Identify which cell holds the provided text, then report its (X, Y) central coordinate. 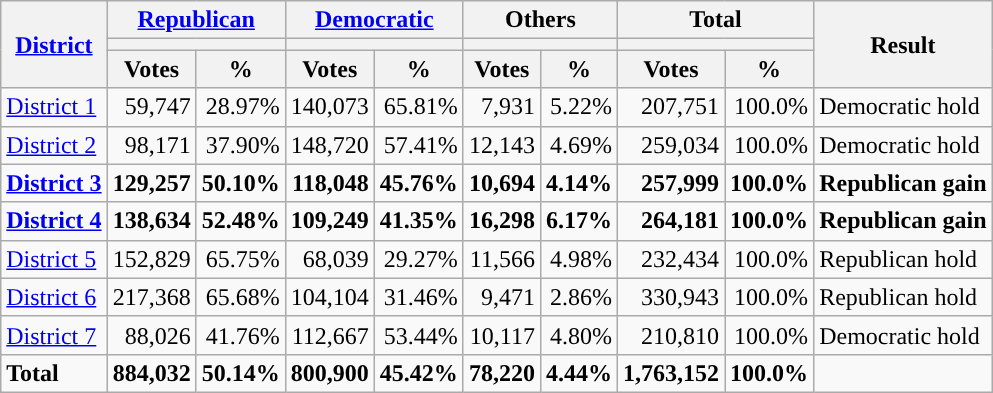
District 2 (54, 145)
4.14% (578, 183)
10,694 (502, 183)
9,471 (502, 297)
207,751 (670, 107)
District 7 (54, 335)
16,298 (502, 221)
41.76% (240, 335)
29.27% (418, 259)
259,034 (670, 145)
78,220 (502, 373)
330,943 (670, 297)
45.42% (418, 373)
217,368 (152, 297)
129,257 (152, 183)
District (54, 44)
148,720 (330, 145)
2.86% (578, 297)
88,026 (152, 335)
4.44% (578, 373)
5.22% (578, 107)
138,634 (152, 221)
257,999 (670, 183)
28.97% (240, 107)
District 4 (54, 221)
52.48% (240, 221)
65.68% (240, 297)
140,073 (330, 107)
Democratic (374, 20)
District 1 (54, 107)
109,249 (330, 221)
232,434 (670, 259)
District 5 (54, 259)
59,747 (152, 107)
4.69% (578, 145)
884,032 (152, 373)
12,143 (502, 145)
10,117 (502, 335)
68,039 (330, 259)
53.44% (418, 335)
37.90% (240, 145)
31.46% (418, 297)
57.41% (418, 145)
152,829 (152, 259)
41.35% (418, 221)
65.75% (240, 259)
District 6 (54, 297)
800,900 (330, 373)
Others (540, 20)
4.80% (578, 335)
Result (903, 44)
4.98% (578, 259)
112,667 (330, 335)
District 3 (54, 183)
45.76% (418, 183)
50.10% (240, 183)
1,763,152 (670, 373)
98,171 (152, 145)
50.14% (240, 373)
6.17% (578, 221)
264,181 (670, 221)
11,566 (502, 259)
118,048 (330, 183)
210,810 (670, 335)
65.81% (418, 107)
Republican (196, 20)
7,931 (502, 107)
104,104 (330, 297)
